Detect which cell encompasses the target text, then output its (x, y) center coordinate. 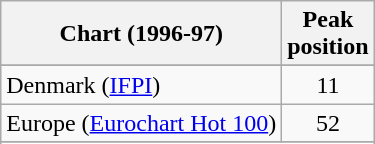
Europe (Eurochart Hot 100) (142, 123)
Denmark (IFPI) (142, 85)
Peakposition (328, 34)
Chart (1996-97) (142, 34)
52 (328, 123)
11 (328, 85)
